For the text-containing cell, return its midpoint in (x, y) coordinate format. 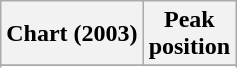
Peakposition (189, 34)
Chart (2003) (72, 34)
